From the cell containing the given text, extract its center point as (x, y) coordinate. 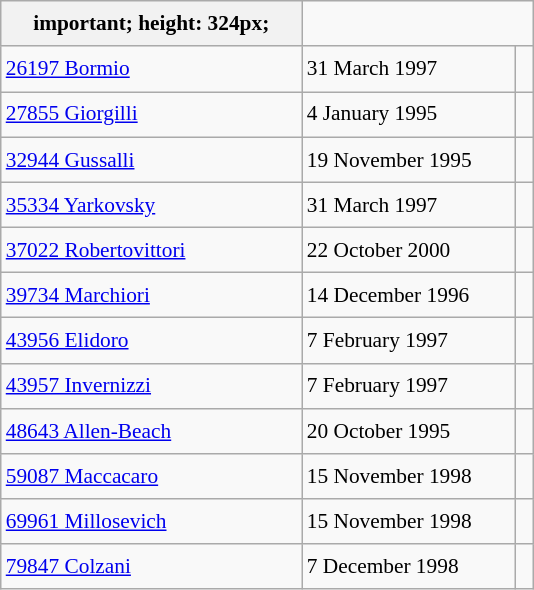
22 October 2000 (409, 250)
19 November 1995 (409, 160)
59087 Maccacaro (152, 476)
32944 Gussalli (152, 160)
important; height: 324px; (152, 24)
7 December 1998 (409, 566)
26197 Bormio (152, 68)
14 December 1996 (409, 296)
79847 Colzani (152, 566)
43956 Elidoro (152, 340)
69961 Millosevich (152, 522)
35334 Yarkovsky (152, 204)
20 October 1995 (409, 430)
43957 Invernizzi (152, 386)
37022 Robertovittori (152, 250)
39734 Marchiori (152, 296)
48643 Allen-Beach (152, 430)
27855 Giorgilli (152, 114)
4 January 1995 (409, 114)
